Return [x, y] of the center of cell containing provided text 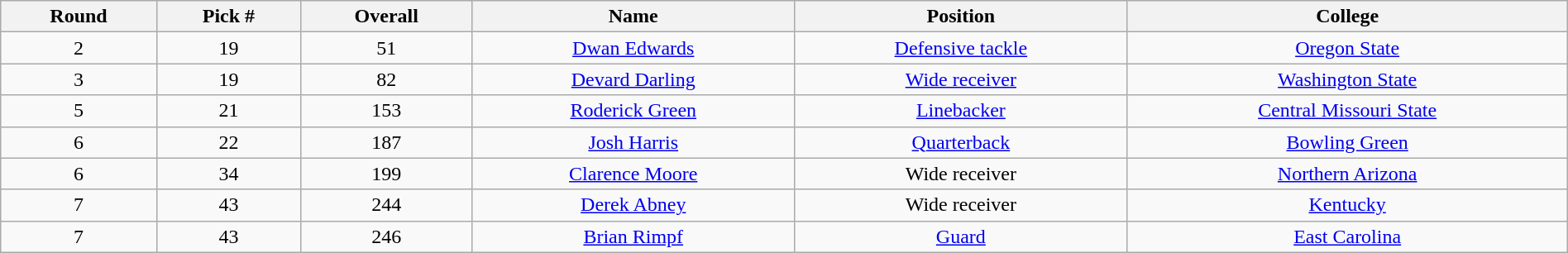
22 [228, 142]
51 [387, 48]
Bowling Green [1347, 142]
Washington State [1347, 79]
Northern Arizona [1347, 174]
3 [79, 79]
East Carolina [1347, 236]
5 [79, 111]
199 [387, 174]
Guard [961, 236]
246 [387, 236]
82 [387, 79]
Quarterback [961, 142]
Linebacker [961, 111]
Round [79, 17]
Defensive tackle [961, 48]
Pick # [228, 17]
21 [228, 111]
2 [79, 48]
Name [633, 17]
Devard Darling [633, 79]
Position [961, 17]
153 [387, 111]
Oregon State [1347, 48]
244 [387, 205]
Josh Harris [633, 142]
187 [387, 142]
Dwan Edwards [633, 48]
Roderick Green [633, 111]
34 [228, 174]
College [1347, 17]
Overall [387, 17]
Central Missouri State [1347, 111]
Kentucky [1347, 205]
Derek Abney [633, 205]
Brian Rimpf [633, 236]
Clarence Moore [633, 174]
